Locate the cell with the specified text and output its [x, y] center coordinate. 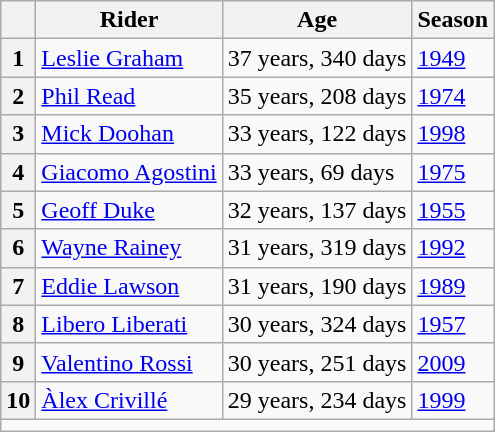
Giacomo Agostini [129, 172]
33 years, 122 days [317, 134]
Àlex Crivillé [129, 400]
Mick Doohan [129, 134]
33 years, 69 days [317, 172]
Geoff Duke [129, 210]
1975 [453, 172]
30 years, 251 days [317, 362]
Phil Read [129, 96]
7 [18, 286]
1989 [453, 286]
35 years, 208 days [317, 96]
Rider [129, 20]
5 [18, 210]
31 years, 190 days [317, 286]
37 years, 340 days [317, 58]
31 years, 319 days [317, 248]
1999 [453, 400]
2009 [453, 362]
2 [18, 96]
3 [18, 134]
4 [18, 172]
Libero Liberati [129, 324]
32 years, 137 days [317, 210]
1 [18, 58]
Wayne Rainey [129, 248]
1998 [453, 134]
1955 [453, 210]
1957 [453, 324]
1949 [453, 58]
Leslie Graham [129, 58]
10 [18, 400]
6 [18, 248]
1992 [453, 248]
29 years, 234 days [317, 400]
Season [453, 20]
9 [18, 362]
1974 [453, 96]
Eddie Lawson [129, 286]
30 years, 324 days [317, 324]
Age [317, 20]
Valentino Rossi [129, 362]
8 [18, 324]
